Output the (X, Y) coordinate of the center of the cell containing the given text.  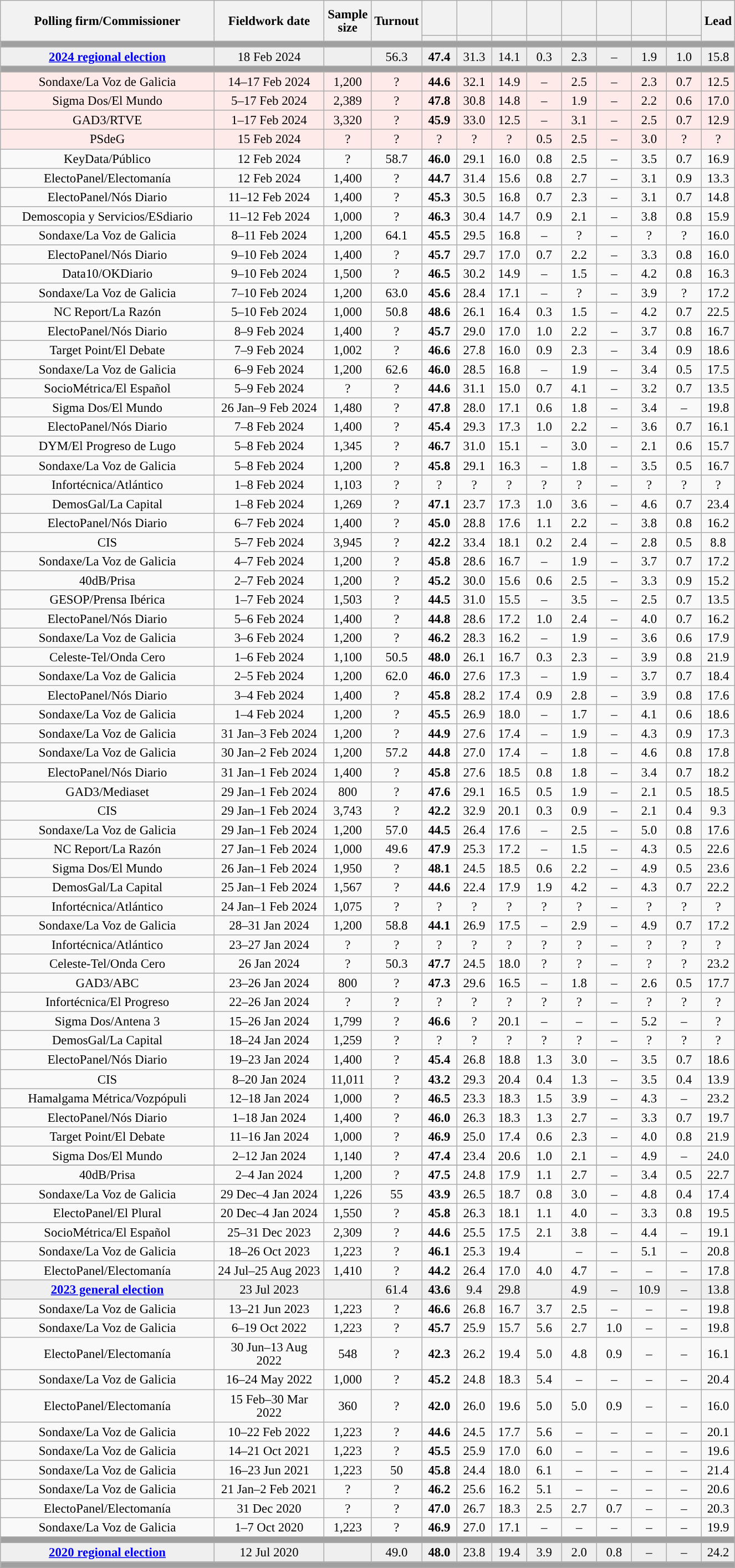
Sigma Dos/Antena 3 (108, 1021)
23.8 (474, 1552)
47.5 (439, 1175)
29.0 (474, 331)
47.1 (439, 503)
23–27 Jan 2024 (269, 944)
1–18 Jan 2024 (269, 1117)
2–12 Jan 2024 (269, 1156)
2023 general election (108, 1290)
12 Jul 2020 (269, 1552)
1,410 (348, 1270)
10–22 Feb 2022 (269, 1431)
15.1 (509, 447)
8–20 Jan 2024 (269, 1079)
1,140 (348, 1156)
1–6 Feb 2024 (269, 657)
1,500 (348, 274)
Demoscopia y Servicios/ESdiario (108, 216)
30.4 (474, 216)
2–4 Jan 2024 (269, 1175)
42.3 (439, 1355)
23.3 (474, 1099)
32.1 (474, 82)
29.8 (509, 1290)
1–7 Feb 2024 (269, 600)
2,309 (348, 1233)
1,480 (348, 408)
GESOP/Prensa Ibérica (108, 600)
3,945 (348, 542)
6–19 Oct 2022 (269, 1328)
1,950 (348, 868)
12–18 Jan 2024 (269, 1099)
23.7 (474, 503)
44.2 (439, 1270)
62.0 (397, 676)
Data10/OKDiario (108, 274)
9.3 (718, 810)
44.9 (439, 734)
30.8 (474, 101)
28.8 (474, 523)
47.7 (439, 964)
28.3 (474, 639)
21 Jan–2 Feb 2021 (269, 1489)
6–7 Feb 2024 (269, 523)
2,389 (348, 101)
5–7 Feb 2024 (269, 542)
42.0 (439, 1406)
20.8 (718, 1252)
7–9 Feb 2024 (269, 350)
18–26 Oct 2023 (269, 1252)
4–7 Feb 2024 (269, 561)
22.7 (718, 1175)
ElectoPanel/El Plural (108, 1213)
47.0 (439, 1509)
22.4 (474, 887)
Fieldwork date (269, 21)
6.0 (544, 1451)
15–26 Jan 2024 (269, 1021)
5–10 Feb 2024 (269, 311)
50 (397, 1470)
1,103 (348, 484)
26.7 (474, 1509)
14–21 Oct 2021 (269, 1451)
8.8 (718, 542)
1,503 (348, 600)
23 Jul 2023 (269, 1290)
2–5 Feb 2024 (269, 676)
5–6 Feb 2024 (269, 619)
14.1 (509, 57)
20.3 (718, 1509)
5.2 (649, 1021)
30 Jun–13 Aug 2022 (269, 1355)
45.9 (439, 121)
43.6 (439, 1290)
15.2 (718, 581)
16.9 (718, 159)
27.8 (474, 350)
32.9 (474, 810)
18 Feb 2024 (269, 57)
44.7 (439, 177)
2024 regional election (108, 57)
45.6 (439, 293)
15.0 (509, 389)
Polling firm/Commissioner (108, 21)
19.7 (718, 1117)
14–17 Feb 2024 (269, 82)
1,269 (348, 503)
1,075 (348, 907)
30.2 (474, 274)
48.1 (439, 868)
29 Dec–4 Jan 2024 (269, 1194)
Infortécnica/El Progreso (108, 1002)
1,799 (348, 1021)
2.0 (579, 1552)
47.6 (439, 791)
30 Jan–2 Feb 2024 (269, 753)
4.4 (649, 1233)
26.0 (474, 1406)
47.9 (439, 849)
Sample size (348, 21)
2.6 (649, 983)
33.0 (474, 121)
18.4 (718, 676)
45.3 (439, 197)
19.9 (718, 1528)
15.8 (718, 57)
29.7 (474, 255)
50.3 (397, 964)
28.0 (474, 408)
1,550 (348, 1213)
19.5 (718, 1213)
29.6 (474, 983)
Lead (718, 21)
25–31 Dec 2023 (269, 1233)
13.9 (718, 1079)
10.9 (649, 1290)
16.4 (509, 311)
18.7 (509, 1194)
6–9 Feb 2024 (269, 369)
1–4 Feb 2024 (269, 715)
61.4 (397, 1290)
1.7 (579, 715)
16–24 May 2022 (269, 1380)
1,226 (348, 1194)
63.0 (397, 293)
19.1 (718, 1233)
3.2 (649, 389)
31.3 (474, 57)
2020 regional election (108, 1552)
24 Jan–1 Feb 2024 (269, 907)
25.6 (474, 1489)
13.8 (718, 1290)
1,100 (348, 657)
25.0 (474, 1136)
8–11 Feb 2024 (269, 235)
25 Jan–1 Feb 2024 (269, 887)
26.5 (474, 1194)
360 (348, 1406)
1,259 (348, 1041)
14.7 (509, 216)
7–10 Feb 2024 (269, 293)
31 Jan–3 Feb 2024 (269, 734)
22.5 (718, 311)
28.2 (474, 695)
15.9 (718, 216)
3,743 (348, 810)
21.4 (718, 1470)
548 (348, 1355)
6.1 (544, 1470)
DYM/El Progreso de Lugo (108, 447)
64.1 (397, 235)
8–9 Feb 2024 (269, 331)
55 (397, 1194)
58.7 (397, 159)
2.9 (579, 926)
24.2 (718, 1552)
1–17 Feb 2024 (269, 121)
5.4 (544, 1380)
15.5 (509, 600)
33.4 (474, 542)
29.5 (474, 235)
26.2 (474, 1355)
50.5 (397, 657)
49.0 (397, 1552)
9.4 (474, 1290)
43.2 (439, 1079)
15 Feb–30 Mar 2022 (269, 1406)
12.9 (718, 121)
1–7 Oct 2020 (269, 1528)
22.2 (718, 887)
GAD3/ABC (108, 983)
1,345 (348, 447)
31 Jan–1 Feb 2024 (269, 773)
3–4 Feb 2024 (269, 695)
49.6 (397, 849)
7–8 Feb 2024 (269, 427)
46.7 (439, 447)
15 Feb 2024 (269, 140)
1,002 (348, 350)
46.3 (439, 216)
28–31 Jan 2024 (269, 926)
5–9 Feb 2024 (269, 389)
Turnout (397, 21)
3,320 (348, 121)
PSdeG (108, 140)
13–21 Jun 2023 (269, 1309)
18.2 (718, 773)
30.5 (474, 197)
18–24 Jan 2024 (269, 1041)
11,011 (348, 1079)
26 Jan–9 Feb 2024 (269, 408)
57.0 (397, 829)
26 Jan 2024 (269, 964)
28.5 (474, 369)
GAD3/RTVE (108, 121)
45.0 (439, 523)
22.6 (718, 849)
58.8 (397, 926)
24.0 (718, 1156)
31.1 (474, 389)
1,567 (348, 887)
KeyData/Público (108, 159)
Hamalgama Métrica/Vozpópuli (108, 1099)
24 Jul–25 Aug 2023 (269, 1270)
23–26 Jan 2024 (269, 983)
2–7 Feb 2024 (269, 581)
57.2 (397, 753)
44.1 (439, 926)
23.6 (718, 868)
13.3 (718, 177)
43.9 (439, 1194)
47.3 (439, 983)
11–16 Jan 2024 (269, 1136)
50.8 (397, 311)
4.7 (579, 1270)
46.1 (439, 1252)
31 Dec 2020 (269, 1509)
24.4 (474, 1470)
27 Jan–1 Feb 2024 (269, 849)
62.6 (397, 369)
20 Dec–4 Jan 2024 (269, 1213)
22–26 Jan 2024 (269, 1002)
25.5 (474, 1233)
16–23 Jun 2021 (269, 1470)
GAD3/Mediaset (108, 791)
5–17 Feb 2024 (269, 101)
19–23 Jan 2024 (269, 1060)
56.3 (397, 57)
48.6 (439, 311)
0.2 (544, 542)
31.4 (474, 177)
30.0 (474, 581)
3–6 Feb 2024 (269, 639)
28.4 (474, 293)
26 Jan–1 Feb 2024 (269, 868)
18.8 (509, 1060)
